Return (X, Y) of the center of cell containing provided text 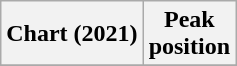
Chart (2021) (72, 34)
Peakposition (189, 34)
